Capture the cell that displays the provided text and extract its [X, Y] central coordinate. 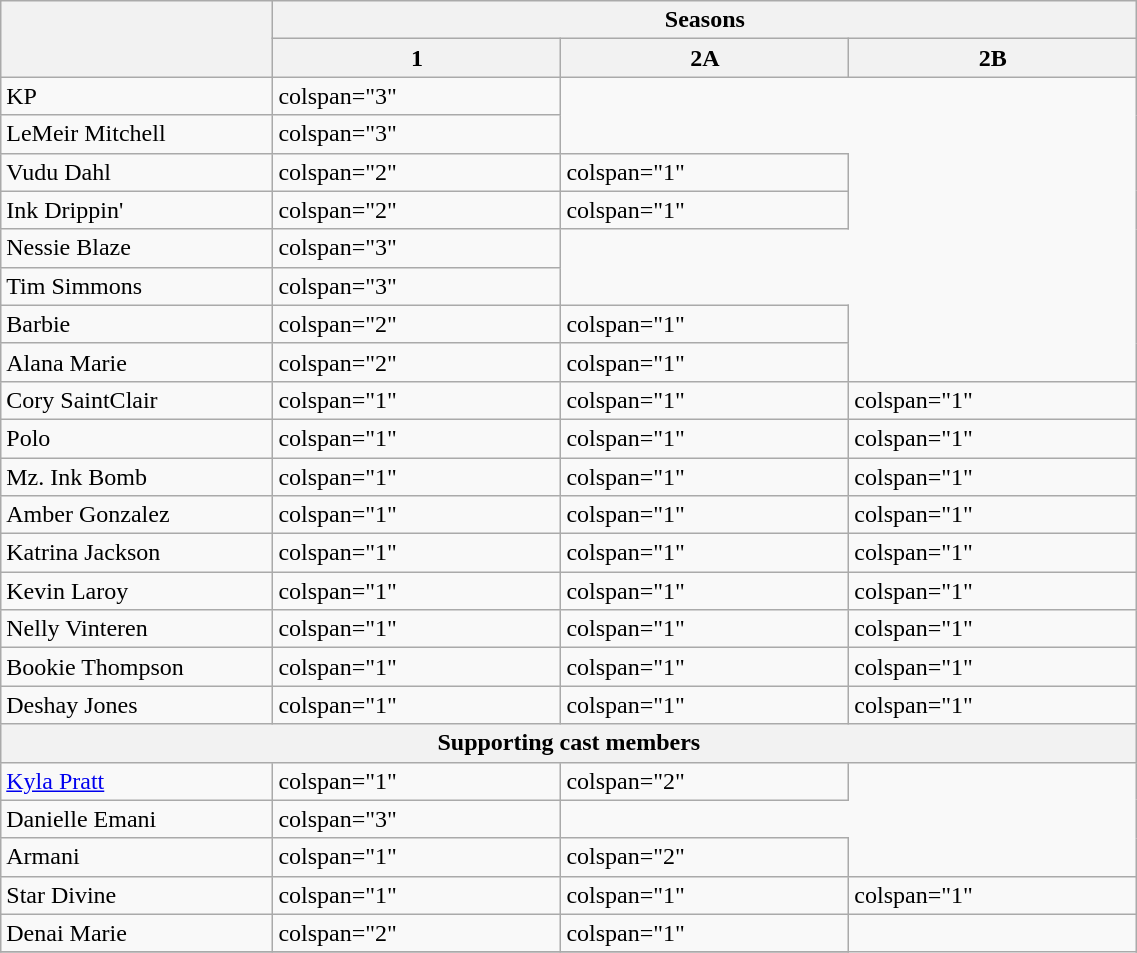
Barbie [137, 324]
2A [705, 58]
Nelly Vinteren [137, 629]
LeMeir Mitchell [137, 134]
1 [417, 58]
Mz. Ink Bomb [137, 477]
Tim Simmons [137, 286]
Nessie Blaze [137, 248]
Ink Drippin' [137, 210]
Seasons [705, 20]
Supporting cast members [569, 743]
Cory SaintClair [137, 400]
Bookie Thompson [137, 667]
Kyla Pratt [137, 781]
Kevin Laroy [137, 591]
Armani [137, 857]
Star Divine [137, 895]
Deshay Jones [137, 705]
Alana Marie [137, 362]
Vudu Dahl [137, 172]
Denai Marie [137, 933]
Polo [137, 438]
Katrina Jackson [137, 553]
Amber Gonzalez [137, 515]
Danielle Emani [137, 819]
KP [137, 96]
2B [993, 58]
